From the cell containing the given text, extract its center point as [X, Y] coordinate. 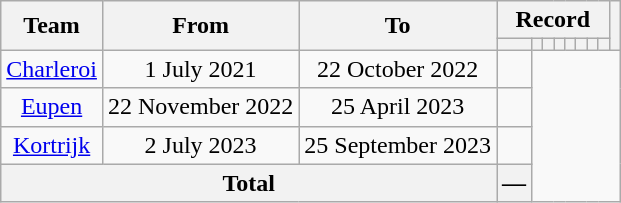
22 October 2022 [398, 69]
Kortrijk [52, 145]
22 November 2022 [200, 107]
— [514, 183]
Team [52, 26]
From [200, 26]
Charleroi [52, 69]
1 July 2021 [200, 69]
2 July 2023 [200, 145]
Total [249, 183]
Record [552, 20]
Eupen [52, 107]
25 September 2023 [398, 145]
25 April 2023 [398, 107]
To [398, 26]
